Extract the [X, Y] coordinate from the center of the cell holding the provided text.  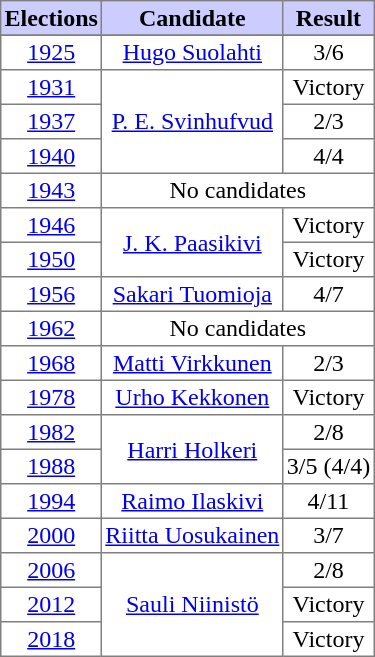
J. K. Paasikivi [192, 242]
1950 [52, 259]
Matti Virkkunen [192, 363]
Result [328, 18]
1994 [52, 501]
Hugo Suolahti [192, 52]
2000 [52, 535]
1968 [52, 363]
Sauli Niinistö [192, 605]
Riitta Uosukainen [192, 535]
Candidate [192, 18]
1940 [52, 156]
4/11 [328, 501]
1978 [52, 397]
Harri Holkeri [192, 450]
1925 [52, 52]
2012 [52, 604]
Urho Kekkonen [192, 397]
1982 [52, 432]
2018 [52, 639]
3/7 [328, 535]
1988 [52, 466]
P. E. Svinhufvud [192, 122]
Elections [52, 18]
1946 [52, 225]
4/4 [328, 156]
3/5 (4/4) [328, 466]
Raimo Ilaskivi [192, 501]
1937 [52, 121]
1956 [52, 294]
4/7 [328, 294]
3/6 [328, 52]
1931 [52, 87]
2006 [52, 570]
1962 [52, 328]
Sakari Tuomioja [192, 294]
1943 [52, 190]
